Detect which cell encompasses the target text, then output its [X, Y] center coordinate. 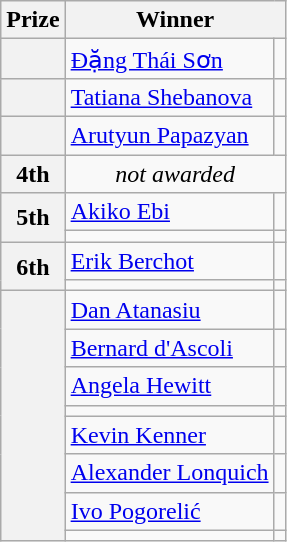
Ivo Pogorelić [170, 511]
Erik Berchot [170, 261]
Dan Atanasiu [170, 310]
Alexander Lonquich [170, 473]
Arutyun Papazyan [170, 135]
5th [33, 218]
Bernard d'Ascoli [170, 348]
Prize [33, 20]
Winner [175, 20]
Tatiana Shebanova [170, 97]
not awarded [175, 173]
Angela Hewitt [170, 386]
Akiko Ebi [170, 212]
6th [33, 266]
Kevin Kenner [170, 435]
Đặng Thái Sơn [170, 59]
4th [33, 173]
